Return [X, Y] of the center of cell containing provided text 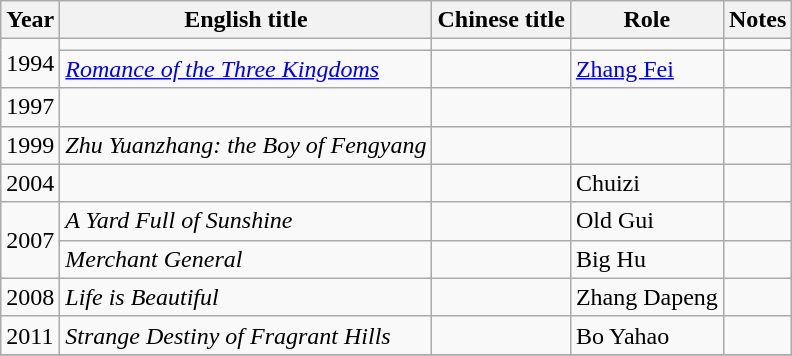
Year [30, 20]
1997 [30, 107]
Chinese title [501, 20]
English title [246, 20]
Zhang Fei [646, 69]
Romance of the Three Kingdoms [246, 69]
2011 [30, 335]
Life is Beautiful [246, 297]
Notes [757, 20]
A Yard Full of Sunshine [246, 221]
1994 [30, 64]
Zhang Dapeng [646, 297]
Old Gui [646, 221]
Role [646, 20]
Chuizi [646, 183]
Zhu Yuanzhang: the Boy of Fengyang [246, 145]
2004 [30, 183]
2008 [30, 297]
2007 [30, 240]
Merchant General [246, 259]
Strange Destiny of Fragrant Hills [246, 335]
Bo Yahao [646, 335]
Big Hu [646, 259]
1999 [30, 145]
